Capture the cell that displays the provided text and extract its (x, y) central coordinate. 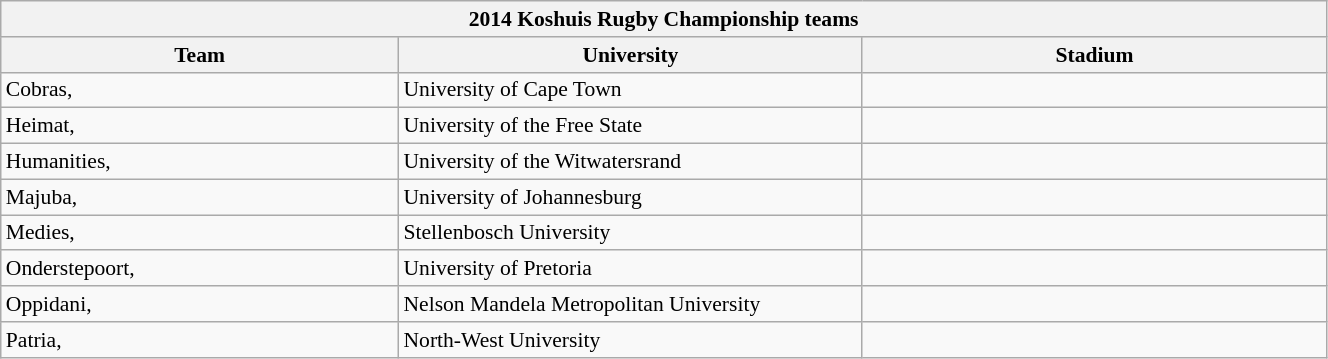
University of Pretoria (630, 269)
Onderstepoort, (200, 269)
Medies, (200, 233)
Patria, (200, 340)
Humanities, (200, 162)
Stadium (1094, 55)
Heimat, (200, 126)
Oppidani, (200, 304)
University of the Free State (630, 126)
Majuba, (200, 197)
University of Cape Town (630, 90)
University of Johannesburg (630, 197)
Nelson Mandela Metropolitan University (630, 304)
University (630, 55)
2014 Koshuis Rugby Championship teams (664, 19)
North-West University (630, 340)
Stellenbosch University (630, 233)
University of the Witwatersrand (630, 162)
Team (200, 55)
Cobras, (200, 90)
